Locate the cell with the specified text and output its [x, y] center coordinate. 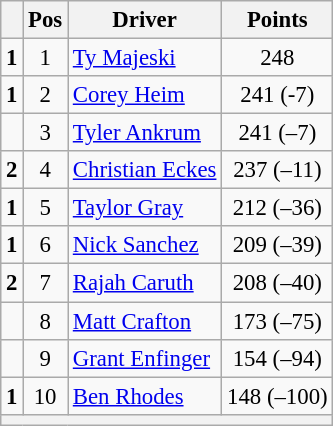
Matt Crafton [145, 321]
4 [46, 170]
8 [46, 321]
5 [46, 208]
173 (–75) [278, 321]
Driver [145, 20]
Ty Majeski [145, 58]
Corey Heim [145, 95]
Tyler Ankrum [145, 133]
212 (–36) [278, 208]
Christian Eckes [145, 170]
209 (–39) [278, 245]
7 [46, 283]
9 [46, 358]
237 (–11) [278, 170]
248 [278, 58]
10 [46, 396]
208 (–40) [278, 283]
241 (–7) [278, 133]
Nick Sanchez [145, 245]
148 (–100) [278, 396]
241 (-7) [278, 95]
Pos [46, 20]
Grant Enfinger [145, 358]
Points [278, 20]
Rajah Caruth [145, 283]
154 (–94) [278, 358]
Ben Rhodes [145, 396]
6 [46, 245]
3 [46, 133]
Taylor Gray [145, 208]
